For the text-containing cell, return its midpoint in (X, Y) coordinate format. 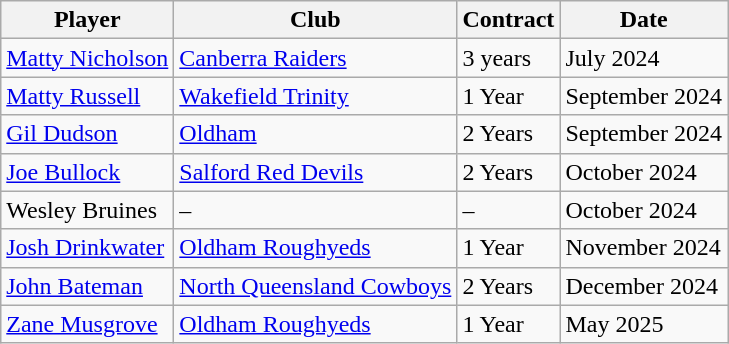
July 2024 (644, 58)
Gil Dudson (88, 134)
Salford Red Devils (316, 172)
Player (88, 20)
3 years (508, 58)
Matty Russell (88, 96)
November 2024 (644, 248)
Date (644, 20)
Wakefield Trinity (316, 96)
Oldham (316, 134)
Canberra Raiders (316, 58)
May 2025 (644, 324)
Zane Musgrove (88, 324)
December 2024 (644, 286)
Contract (508, 20)
Joe Bullock (88, 172)
Josh Drinkwater (88, 248)
North Queensland Cowboys (316, 286)
Club (316, 20)
Wesley Bruines (88, 210)
John Bateman (88, 286)
Matty Nicholson (88, 58)
